Extract the (x, y) coordinate from the center of the cell holding the provided text.  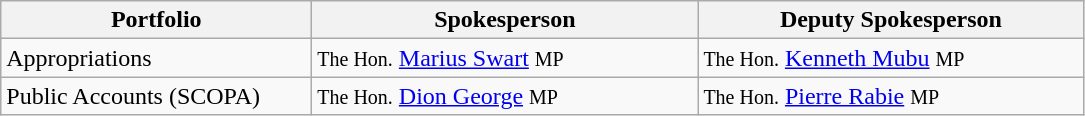
Spokesperson (505, 20)
The Hon. Marius Swart MP (505, 58)
The Hon. Kenneth Mubu MP (891, 58)
Portfolio (156, 20)
Public Accounts (SCOPA) (156, 96)
The Hon. Pierre Rabie MP (891, 96)
Deputy Spokesperson (891, 20)
Appropriations (156, 58)
The Hon. Dion George MP (505, 96)
